Output the (X, Y) coordinate of the center of the cell containing the given text.  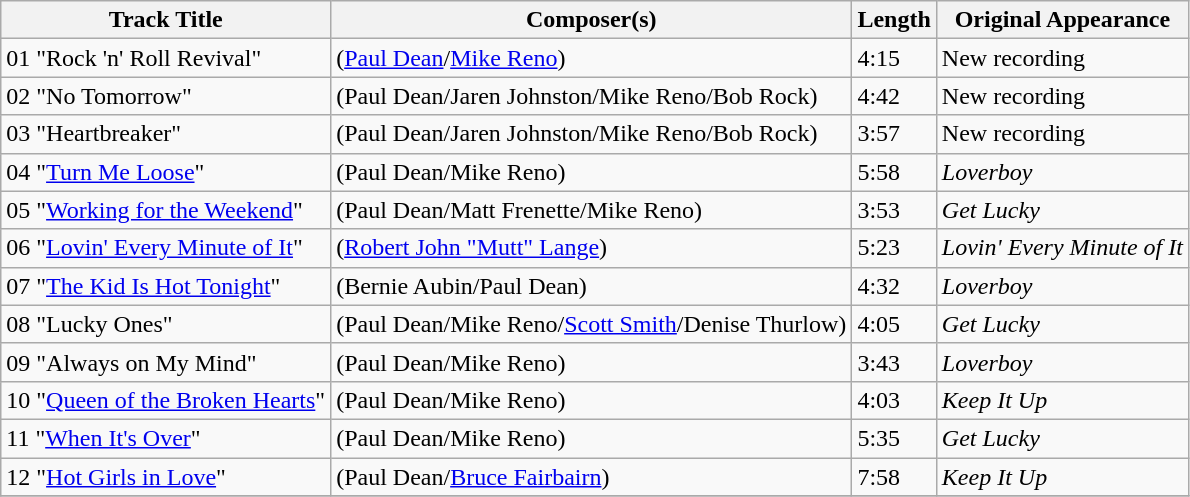
4:05 (894, 324)
10 "Queen of the Broken Hearts" (166, 400)
5:23 (894, 248)
09 "Always on My Mind" (166, 362)
12 "Hot Girls in Love" (166, 477)
3:53 (894, 210)
08 "Lucky Ones" (166, 324)
01 "Rock 'n' Roll Revival" (166, 58)
(Paul Dean/Matt Frenette/Mike Reno) (592, 210)
3:43 (894, 362)
5:35 (894, 438)
Composer(s) (592, 20)
4:32 (894, 286)
3:57 (894, 134)
4:42 (894, 96)
4:15 (894, 58)
(Paul Dean/Bruce Fairbairn) (592, 477)
Length (894, 20)
4:03 (894, 400)
Original Appearance (1062, 20)
03 "Heartbreaker" (166, 134)
02 "No Tomorrow" (166, 96)
11 "When It's Over" (166, 438)
7:58 (894, 477)
06 "Lovin' Every Minute of It" (166, 248)
(Paul Dean/Mike Reno/Scott Smith/Denise Thurlow) (592, 324)
5:58 (894, 172)
05 "Working for the Weekend" (166, 210)
(Bernie Aubin/Paul Dean) (592, 286)
Track Title (166, 20)
04 "Turn Me Loose" (166, 172)
Lovin' Every Minute of It (1062, 248)
07 "The Kid Is Hot Tonight" (166, 286)
(Robert John "Mutt" Lange) (592, 248)
